Find where the given text appears and provide that cell's center as (x, y) coordinate. 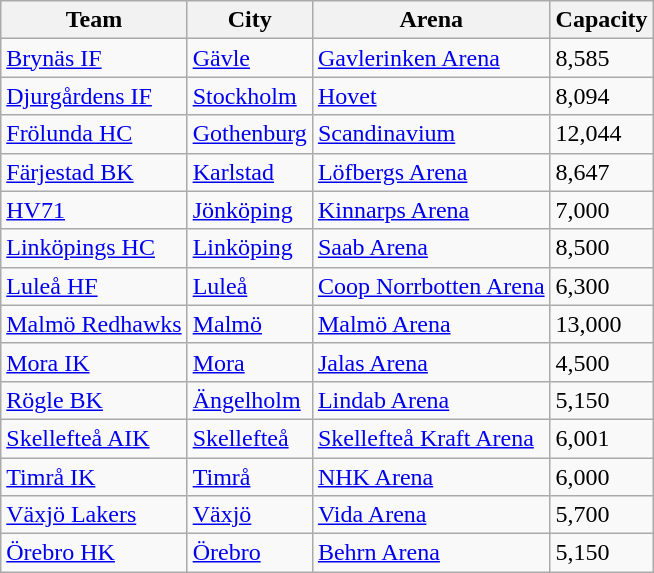
Gothenburg (250, 134)
Skellefteå (250, 438)
Lindab Arena (431, 400)
Gavlerinken Arena (431, 58)
Örebro (250, 553)
6,001 (602, 438)
13,000 (602, 324)
Ängelholm (250, 400)
Gävle (250, 58)
8,500 (602, 248)
Örebro HK (94, 553)
Jönköping (250, 210)
Växjö Lakers (94, 515)
5,700 (602, 515)
12,044 (602, 134)
Stockholm (250, 96)
Malmö Redhawks (94, 324)
NHK Arena (431, 477)
Brynäs IF (94, 58)
Capacity (602, 20)
Team (94, 20)
Scandinavium (431, 134)
Kinnarps Arena (431, 210)
Coop Norrbotten Arena (431, 286)
Linköping (250, 248)
Timrå IK (94, 477)
7,000 (602, 210)
6,300 (602, 286)
City (250, 20)
Jalas Arena (431, 362)
Skellefteå Kraft Arena (431, 438)
Luleå (250, 286)
Timrå (250, 477)
Växjö (250, 515)
Djurgårdens IF (94, 96)
8,585 (602, 58)
Luleå HF (94, 286)
Saab Arena (431, 248)
Arena (431, 20)
Malmö Arena (431, 324)
Rögle BK (94, 400)
6,000 (602, 477)
Mora (250, 362)
Skellefteå AIK (94, 438)
Vida Arena (431, 515)
4,500 (602, 362)
Mora IK (94, 362)
Linköpings HC (94, 248)
8,647 (602, 172)
Hovet (431, 96)
Karlstad (250, 172)
Malmö (250, 324)
Färjestad BK (94, 172)
HV71 (94, 210)
Frölunda HC (94, 134)
8,094 (602, 96)
Behrn Arena (431, 553)
Löfbergs Arena (431, 172)
